Locate the cell with the specified text and output its (x, y) center coordinate. 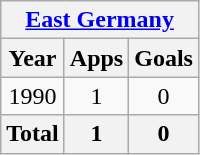
1990 (33, 96)
Goals (164, 58)
Total (33, 134)
Apps (96, 58)
Year (33, 58)
East Germany (100, 20)
